Determine the [X, Y] coordinate at the center of the cell enclosing the given text.  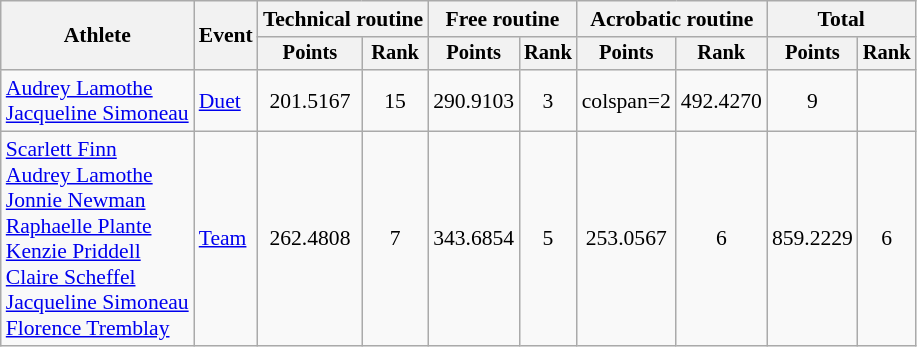
Scarlett FinnAudrey LamotheJonnie NewmanRaphaelle PlanteKenzie PriddellClaire ScheffelJacqueline SimoneauFlorence Tremblay [98, 239]
7 [395, 239]
Duet [226, 100]
Acrobatic routine [672, 19]
15 [395, 100]
colspan=2 [626, 100]
492.4270 [722, 100]
262.4808 [310, 239]
5 [548, 239]
3 [548, 100]
Total [842, 19]
9 [812, 100]
Free routine [502, 19]
Audrey LamotheJacqueline Simoneau [98, 100]
201.5167 [310, 100]
253.0567 [626, 239]
290.9103 [474, 100]
Event [226, 36]
Team [226, 239]
Athlete [98, 36]
Technical routine [343, 19]
859.2229 [812, 239]
343.6854 [474, 239]
